Pinpoint the cell where the given text exists, returning its (X, Y) midpoint coordinate. 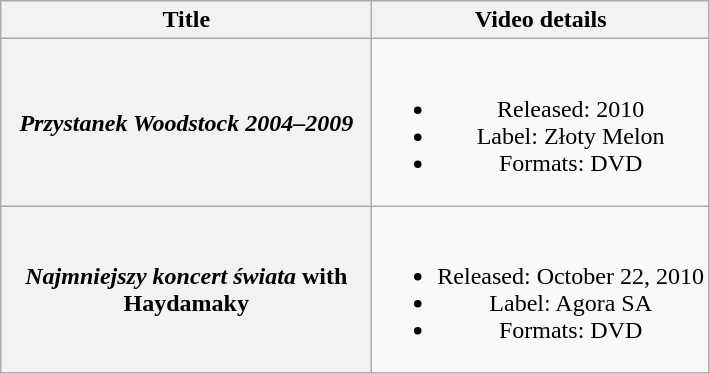
Przystanek Woodstock 2004–2009 (186, 122)
Released: 2010Label: Złoty MelonFormats: DVD (541, 122)
Najmniejszy koncert świata with Haydamaky (186, 290)
Released: October 22, 2010Label: Agora SAFormats: DVD (541, 290)
Video details (541, 20)
Title (186, 20)
